For the text-containing cell, return its midpoint in (X, Y) coordinate format. 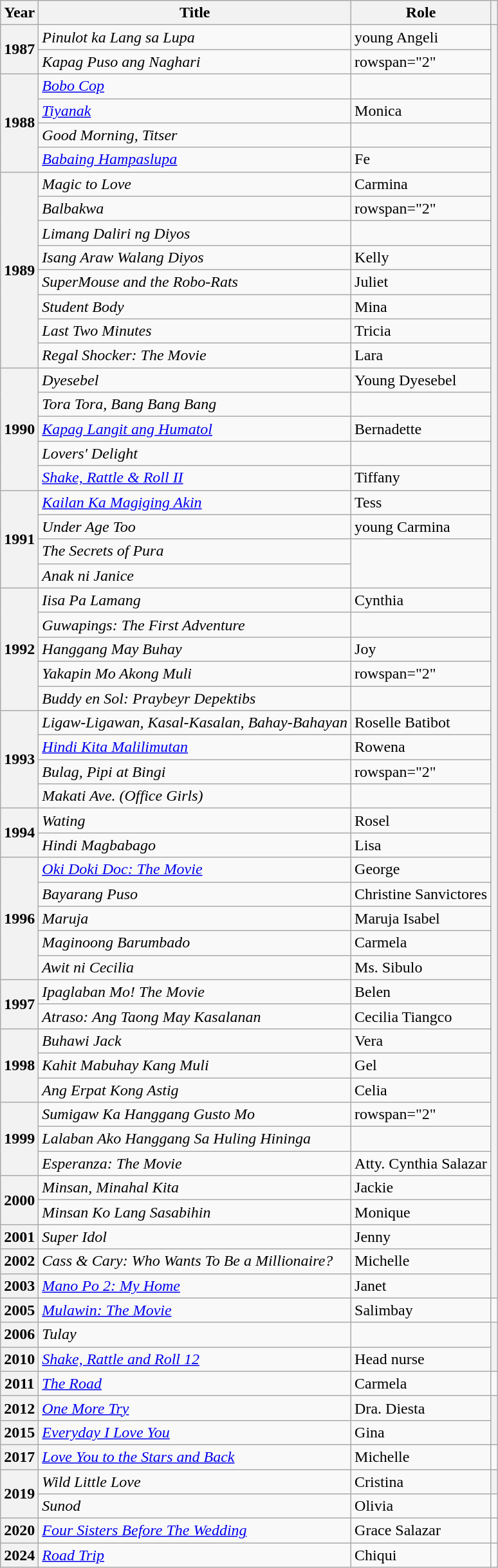
2015 (19, 1432)
2001 (19, 1237)
Minsan Ko Lang Sasabihin (195, 1212)
Cristina (421, 1481)
1998 (19, 1065)
Buhawi Jack (195, 1041)
Mina (421, 307)
Maruja (195, 918)
Bobo Cop (195, 86)
Cecilia Tiangco (421, 1016)
Guwapings: The First Adventure (195, 624)
Buddy en Sol: Praybeyr Depektibs (195, 698)
Dra. Diesta (421, 1408)
1990 (19, 429)
Under Age Too (195, 527)
Vera (421, 1041)
Jackie (421, 1188)
Tess (421, 502)
Limang Daliri ng Diyos (195, 233)
Ms. Sibulo (421, 967)
2003 (19, 1286)
1996 (19, 918)
Cynthia (421, 600)
1987 (19, 50)
1997 (19, 1004)
1999 (19, 1139)
Gel (421, 1065)
Carmina (421, 184)
Kapag Puso ang Naghari (195, 62)
Rosel (421, 821)
Pinulot ka Lang sa Lupa (195, 37)
Tiyanak (195, 111)
Monique (421, 1212)
1988 (19, 123)
Juliet (421, 282)
Minsan, Minahal Kita (195, 1188)
Sumigaw Ka Hanggang Gusto Mo (195, 1115)
Jenny (421, 1237)
Atraso: Ang Taong May Kasalanan (195, 1016)
Kailan Ka Magiging Akin (195, 502)
Wating (195, 821)
Chiqui (421, 1555)
2017 (19, 1457)
Anak ni Janice (195, 576)
Lovers' Delight (195, 453)
Super Idol (195, 1237)
Rowena (421, 747)
Tora Tora, Bang Bang Bang (195, 405)
Salimbay (421, 1310)
Tricia (421, 331)
2005 (19, 1310)
The Road (195, 1383)
Roselle Batibot (421, 723)
Title (195, 13)
Head nurse (421, 1359)
Hindi Magbabago (195, 845)
Oki Doki Doc: The Movie (195, 870)
Young Dyesebel (421, 380)
2010 (19, 1359)
young Carmina (421, 527)
The Secrets of Pura (195, 551)
2012 (19, 1408)
George (421, 870)
2019 (19, 1493)
Makati Ave. (Office Girls) (195, 796)
Magic to Love (195, 184)
1992 (19, 649)
Mano Po 2: My Home (195, 1286)
Everyday I Love You (195, 1432)
Janet (421, 1286)
Shake, Rattle & Roll II (195, 478)
Awit ni Cecilia (195, 967)
Iisa Pa Lamang (195, 600)
Road Trip (195, 1555)
1991 (19, 539)
Year (19, 13)
Cass & Cary: Who Wants To Be a Millionaire? (195, 1261)
Last Two Minutes (195, 331)
Christine Sanvictores (421, 894)
Esperanza: The Movie (195, 1163)
Wild Little Love (195, 1481)
1993 (19, 760)
2020 (19, 1531)
Hindi Kita Malilimutan (195, 747)
Isang Araw Walang Diyos (195, 257)
Tulay (195, 1335)
Love You to the Stars and Back (195, 1457)
2006 (19, 1335)
SuperMouse and the Robo-Rats (195, 282)
Kelly (421, 257)
young Angeli (421, 37)
Atty. Cynthia Salazar (421, 1163)
2002 (19, 1261)
Ligaw-Ligawan, Kasal-Kasalan, Bahay-Bahayan (195, 723)
Sunod (195, 1506)
Belen (421, 992)
Student Body (195, 307)
Fe (421, 160)
Grace Salazar (421, 1531)
Monica (421, 111)
Olivia (421, 1506)
Kahit Mabuhay Kang Muli (195, 1065)
2024 (19, 1555)
Ang Erpat Kong Astig (195, 1090)
One More Try (195, 1408)
Lalaban Ako Hanggang Sa Huling Hininga (195, 1139)
2000 (19, 1200)
Regal Shocker: The Movie (195, 356)
1989 (19, 269)
Joy (421, 649)
Babaing Hampaslupa (195, 160)
Lara (421, 356)
Dyesebel (195, 380)
Good Morning, Titser (195, 135)
Tiffany (421, 478)
Role (421, 13)
Balbakwa (195, 208)
Yakapin Mo Akong Muli (195, 673)
Celia (421, 1090)
Bulag, Pipi at Bingi (195, 772)
2011 (19, 1383)
Bernadette (421, 429)
Maruja Isabel (421, 918)
Mulawin: The Movie (195, 1310)
Ipaglaban Mo! The Movie (195, 992)
Lisa (421, 845)
Gina (421, 1432)
Maginoong Barumbado (195, 943)
Kapag Langit ang Humatol (195, 429)
Hanggang May Buhay (195, 649)
1994 (19, 833)
Shake, Rattle and Roll 12 (195, 1359)
Four Sisters Before The Wedding (195, 1531)
Bayarang Puso (195, 894)
